Return the [X, Y] coordinate for the center point of the cell that contains the specified text.  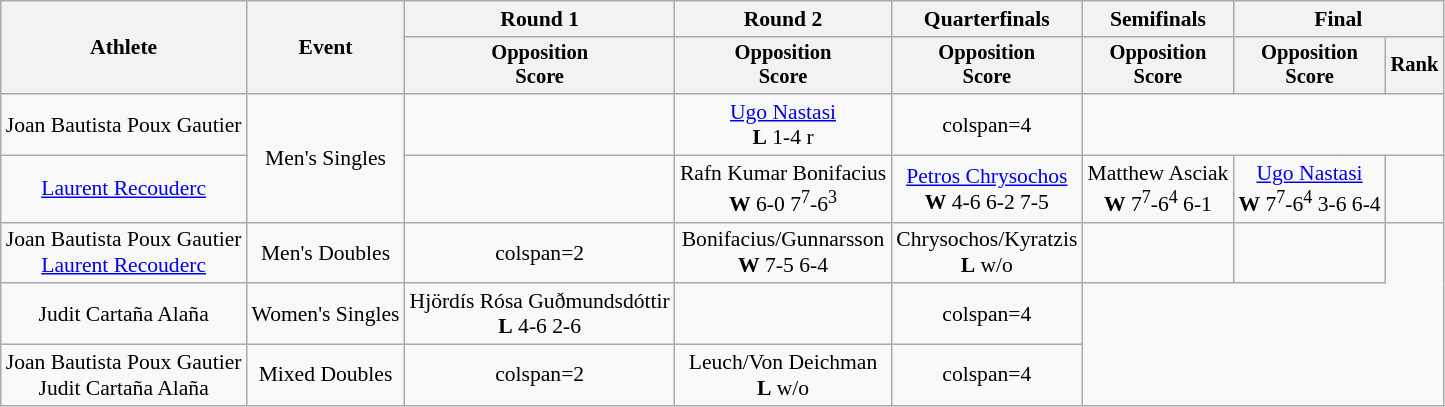
Quarterfinals [986, 19]
Rafn Kumar Bonifacius W 6-0 77-63 [783, 190]
Chrysochos/Kyratzis L w/o [986, 252]
Matthew Asciak W 77-64 6-1 [1158, 190]
Men's Singles [325, 158]
Joan Bautista Poux GautierLaurent Recouderc [124, 252]
Laurent Recouderc [124, 190]
Joan Bautista Poux Gautier [124, 124]
Mixed Doubles [325, 376]
Bonifacius/Gunnarsson W 7-5 6-4 [783, 252]
Event [325, 48]
Athlete [124, 48]
Round 1 [539, 19]
Ugo Nastasi W 77-64 3-6 6-4 [1309, 190]
Petros Chrysochos W 4-6 6-2 7-5 [986, 190]
Round 2 [783, 19]
Joan Bautista Poux GautierJudit Cartaña Alaña [124, 376]
Leuch/Von Deichman L w/o [783, 376]
Ugo Nastasi L 1-4 r [783, 124]
Hjördís Rósa Guðmundsdóttir L 4-6 2-6 [539, 314]
Final [1338, 19]
Semifinals [1158, 19]
Women's Singles [325, 314]
Judit Cartaña Alaña [124, 314]
Rank [1415, 66]
Men's Doubles [325, 252]
